Locate the cell with the specified text and output its [x, y] center coordinate. 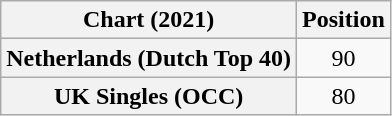
80 [344, 96]
Chart (2021) [149, 20]
UK Singles (OCC) [149, 96]
Netherlands (Dutch Top 40) [149, 58]
Position [344, 20]
90 [344, 58]
